Return [x, y] of the center of cell containing provided text 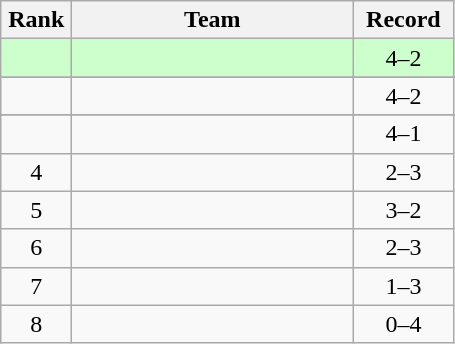
7 [36, 286]
Team [212, 20]
4 [36, 172]
0–4 [404, 324]
6 [36, 248]
5 [36, 210]
4–1 [404, 134]
8 [36, 324]
Rank [36, 20]
Record [404, 20]
3–2 [404, 210]
1–3 [404, 286]
